Output the (X, Y) coordinate of the center of the cell containing the given text.  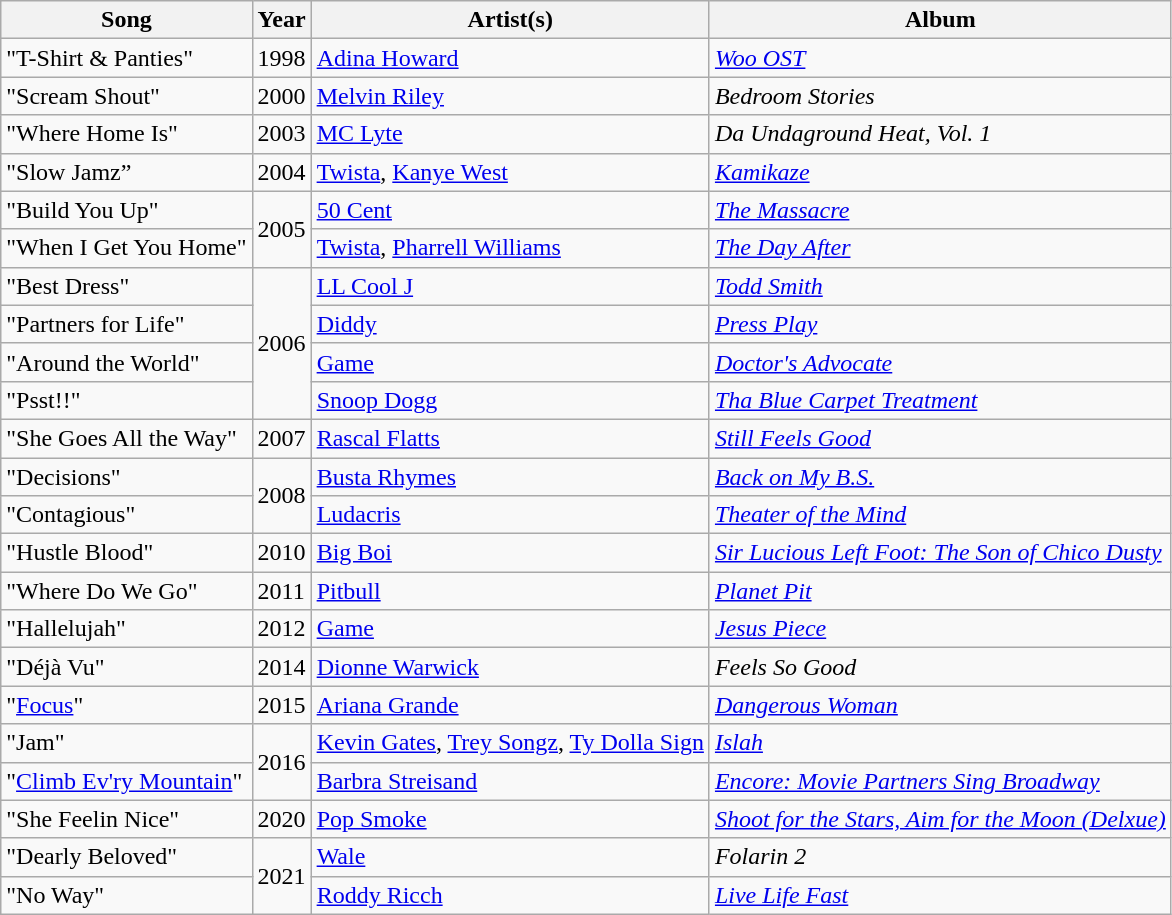
"Best Dress" (126, 286)
2003 (282, 134)
"Contagious" (126, 515)
"Partners for Life" (126, 324)
Album (940, 20)
Feels So Good (940, 667)
Dionne Warwick (510, 667)
2005 (282, 229)
The Day After (940, 248)
2016 (282, 762)
Ariana Grande (510, 705)
2014 (282, 667)
Planet Pit (940, 591)
Folarin 2 (940, 857)
"Jam" (126, 743)
Back on My B.S. (940, 477)
"Psst!!" (126, 400)
The Massacre (940, 210)
Pop Smoke (510, 819)
Shoot for the Stars, Aim for the Moon (Delxue) (940, 819)
Ludacris (510, 515)
2011 (282, 591)
Da Undaground Heat, Vol. 1 (940, 134)
"Where Home Is" (126, 134)
"Climb Ev'ry Mountain" (126, 781)
"Build You Up" (126, 210)
Todd Smith (940, 286)
2000 (282, 96)
"Focus" (126, 705)
Artist(s) (510, 20)
Song (126, 20)
Sir Lucious Left Foot: The Son of Chico Dusty (940, 553)
Rascal Flatts (510, 438)
50 Cent (510, 210)
MC Lyte (510, 134)
Doctor's Advocate (940, 362)
Snoop Dogg (510, 400)
"She Goes All the Way" (126, 438)
Press Play (940, 324)
Adina Howard (510, 58)
1998 (282, 58)
"Déjà Vu" (126, 667)
Live Life Fast (940, 895)
Tha Blue Carpet Treatment (940, 400)
2012 (282, 629)
2007 (282, 438)
"Hallelujah" (126, 629)
Jesus Piece (940, 629)
Melvin Riley (510, 96)
Pitbull (510, 591)
Roddy Ricch (510, 895)
Kevin Gates, Trey Songz, Ty Dolla Sign (510, 743)
Diddy (510, 324)
Bedroom Stories (940, 96)
2004 (282, 172)
"T-Shirt & Panties" (126, 58)
"Where Do We Go" (126, 591)
"She Feelin Nice" (126, 819)
2008 (282, 496)
Year (282, 20)
"Dearly Beloved" (126, 857)
Islah (940, 743)
Wale (510, 857)
"Hustle Blood" (126, 553)
Big Boi (510, 553)
"Slow Jamz” (126, 172)
Theater of the Mind (940, 515)
2010 (282, 553)
"Scream Shout" (126, 96)
Barbra Streisand (510, 781)
Dangerous Woman (940, 705)
Encore: Movie Partners Sing Broadway (940, 781)
"Decisions" (126, 477)
LL Cool J (510, 286)
Still Feels Good (940, 438)
"No Way" (126, 895)
Woo OST (940, 58)
Twista, Pharrell Williams (510, 248)
Twista, Kanye West (510, 172)
"When I Get You Home" (126, 248)
Kamikaze (940, 172)
"Around the World" (126, 362)
2015 (282, 705)
2020 (282, 819)
Busta Rhymes (510, 477)
2021 (282, 876)
2006 (282, 343)
